Output the (X, Y) coordinate of the center of the cell containing the given text.  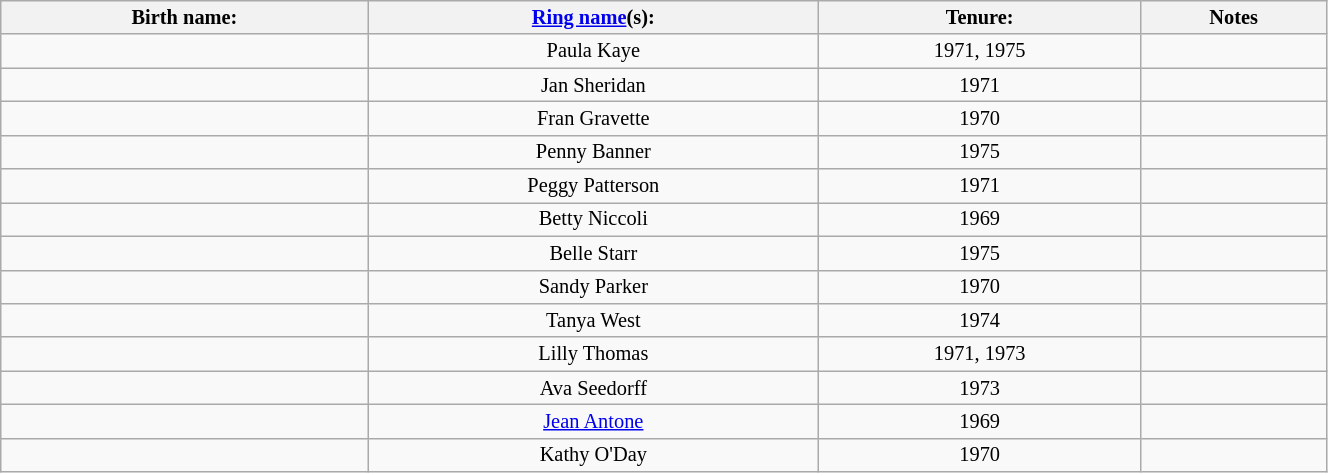
Ava Seedorff (593, 388)
Belle Starr (593, 253)
Fran Gravette (593, 118)
Jean Antone (593, 421)
Birth name: (184, 17)
Lilly Thomas (593, 354)
1971, 1975 (979, 51)
Notes (1234, 17)
Tenure: (979, 17)
Peggy Patterson (593, 186)
1974 (979, 320)
Betty Niccoli (593, 219)
Tanya West (593, 320)
Penny Banner (593, 152)
Paula Kaye (593, 51)
Sandy Parker (593, 287)
1973 (979, 388)
Ring name(s): (593, 17)
1971, 1973 (979, 354)
Kathy O'Day (593, 455)
Jan Sheridan (593, 85)
